Return the (x, y) coordinate for the center point of the cell that contains the specified text.  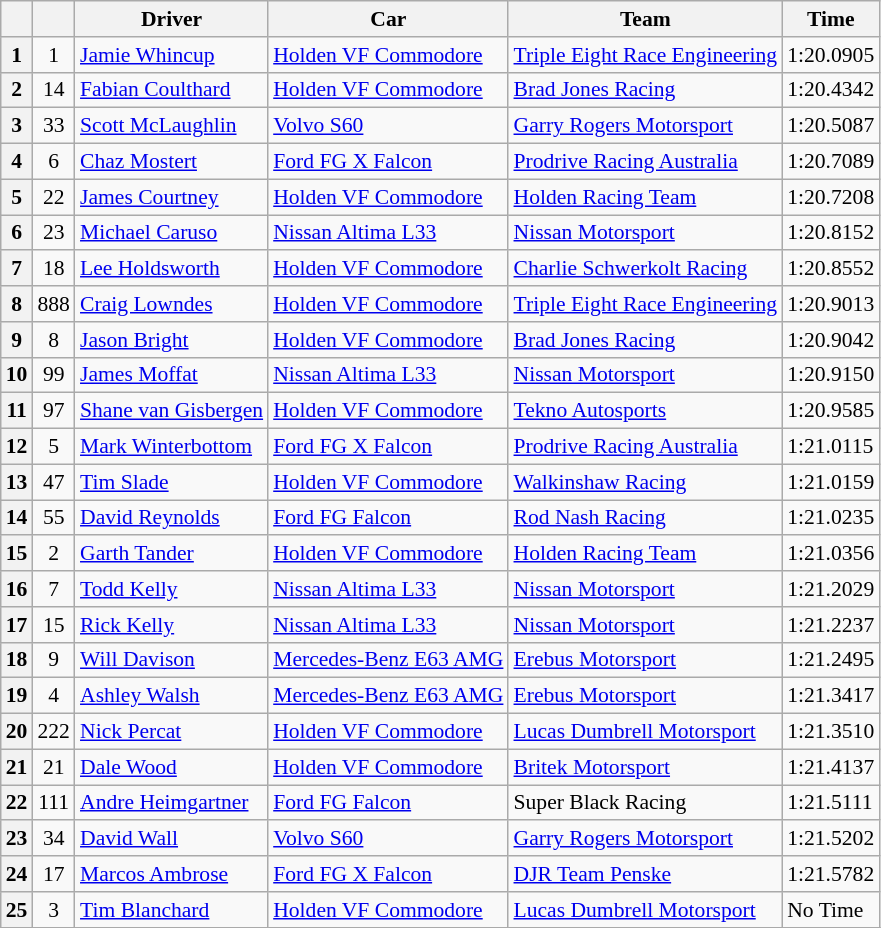
1:21.3510 (830, 732)
1:20.7089 (830, 162)
DJR Team Penske (645, 874)
Car (388, 19)
1:20.7208 (830, 197)
Charlie Schwerkolt Racing (645, 269)
1:21.2237 (830, 625)
Shane van Gisbergen (172, 411)
1:20.4342 (830, 90)
1:20.0905 (830, 55)
Time (830, 19)
1:21.2029 (830, 589)
1:20.9585 (830, 411)
Walkinshaw Racing (645, 482)
34 (54, 839)
No Time (830, 910)
222 (54, 732)
1:21.5202 (830, 839)
Scott McLaughlin (172, 126)
Tim Blanchard (172, 910)
Dale Wood (172, 767)
Todd Kelly (172, 589)
20 (17, 732)
Lee Holdsworth (172, 269)
David Wall (172, 839)
47 (54, 482)
1:20.9150 (830, 375)
11 (17, 411)
12 (17, 447)
33 (54, 126)
Will Davison (172, 660)
10 (17, 375)
1:21.5111 (830, 803)
97 (54, 411)
1:21.4137 (830, 767)
Britek Motorsport (645, 767)
Mark Winterbottom (172, 447)
1:21.0115 (830, 447)
Team (645, 19)
1:21.0356 (830, 554)
Jason Bright (172, 340)
Rick Kelly (172, 625)
1:20.9013 (830, 304)
James Moffat (172, 375)
Ashley Walsh (172, 696)
111 (54, 803)
Tekno Autosports (645, 411)
1:21.0235 (830, 518)
99 (54, 375)
Nick Percat (172, 732)
25 (17, 910)
Jamie Whincup (172, 55)
888 (54, 304)
55 (54, 518)
1:21.5782 (830, 874)
Andre Heimgartner (172, 803)
1:20.9042 (830, 340)
Michael Caruso (172, 233)
1:20.8552 (830, 269)
1:21.0159 (830, 482)
Tim Slade (172, 482)
David Reynolds (172, 518)
Fabian Coulthard (172, 90)
24 (17, 874)
James Courtney (172, 197)
1:21.2495 (830, 660)
1:20.8152 (830, 233)
16 (17, 589)
Super Black Racing (645, 803)
1:21.3417 (830, 696)
1:20.5087 (830, 126)
19 (17, 696)
Garth Tander (172, 554)
Chaz Mostert (172, 162)
Craig Lowndes (172, 304)
Rod Nash Racing (645, 518)
Marcos Ambrose (172, 874)
Driver (172, 19)
13 (17, 482)
